Extract the [X, Y] coordinate from the center of the cell holding the provided text.  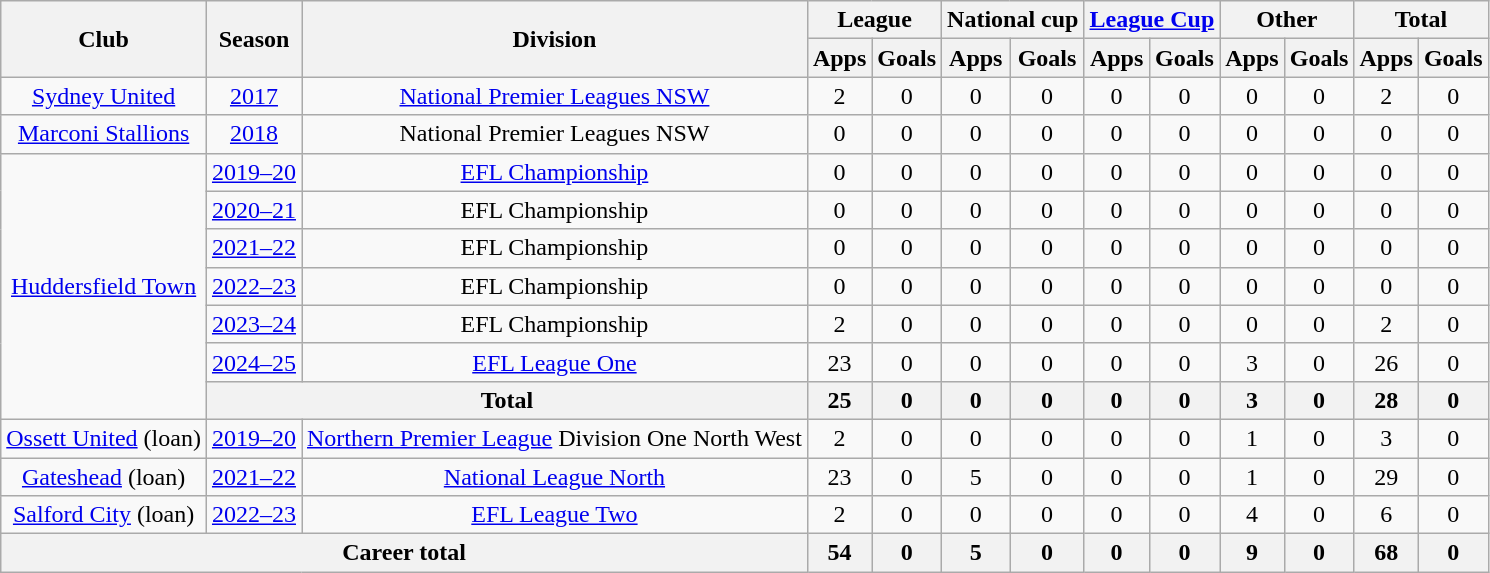
Huddersfield Town [104, 286]
Season [254, 39]
Career total [404, 553]
Salford City (loan) [104, 515]
Gateshead (loan) [104, 477]
Division [555, 39]
68 [1386, 553]
2020–21 [254, 210]
League Cup [1152, 20]
29 [1386, 477]
26 [1386, 362]
4 [1252, 515]
Other [1287, 20]
54 [839, 553]
EFL League Two [555, 515]
Northern Premier League Division One North West [555, 438]
2023–24 [254, 324]
League [874, 20]
25 [839, 400]
National League North [555, 477]
Sydney United [104, 96]
EFL League One [555, 362]
National cup [1013, 20]
9 [1252, 553]
2024–25 [254, 362]
28 [1386, 400]
2018 [254, 134]
Club [104, 39]
2017 [254, 96]
6 [1386, 515]
Ossett United (loan) [104, 438]
Marconi Stallions [104, 134]
